Capture the cell that displays the provided text and extract its [x, y] central coordinate. 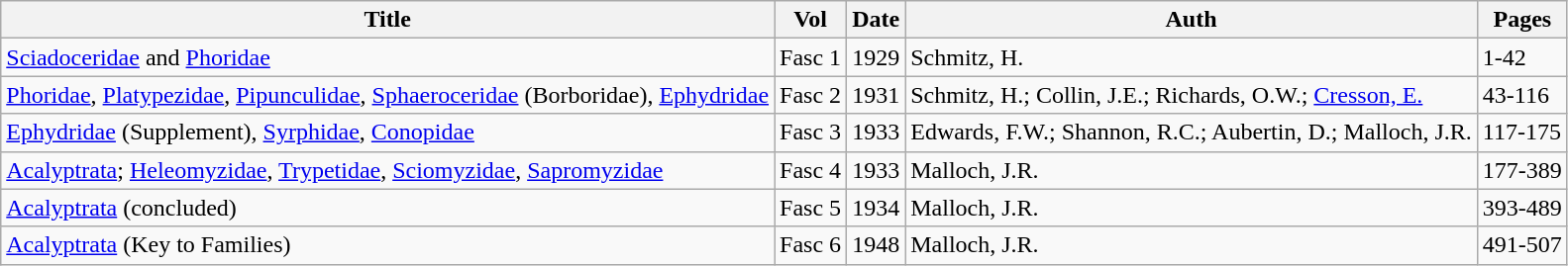
Ephydridae (Supplement), Syrphidae, Conopidae [388, 133]
117-175 [1521, 133]
43-116 [1521, 95]
Sciadoceridae and Phoridae [388, 57]
Fasc 4 [810, 170]
1934 [876, 208]
Acalyptrata (concluded) [388, 208]
Acalyptrata; Heleomyzidae, Trypetidae, Sciomyzidae, Sapromyzidae [388, 170]
Title [388, 20]
1-42 [1521, 57]
Edwards, F.W.; Shannon, R.C.; Aubertin, D.; Malloch, J.R. [1192, 133]
177-389 [1521, 170]
491-507 [1521, 245]
Fasc 5 [810, 208]
Auth [1192, 20]
Fasc 6 [810, 245]
Schmitz, H. [1192, 57]
Schmitz, H.; Collin, J.E.; Richards, O.W.; Cresson, E. [1192, 95]
Fasc 2 [810, 95]
Date [876, 20]
1929 [876, 57]
Vol [810, 20]
Fasc 3 [810, 133]
1948 [876, 245]
Fasc 1 [810, 57]
Pages [1521, 20]
393-489 [1521, 208]
Phoridae, Platypezidae, Pipunculidae, Sphaeroceridae (Borboridae), Ephydridae [388, 95]
Acalyptrata (Key to Families) [388, 245]
1931 [876, 95]
